Find where the given text appears and provide that cell's center as (X, Y) coordinate. 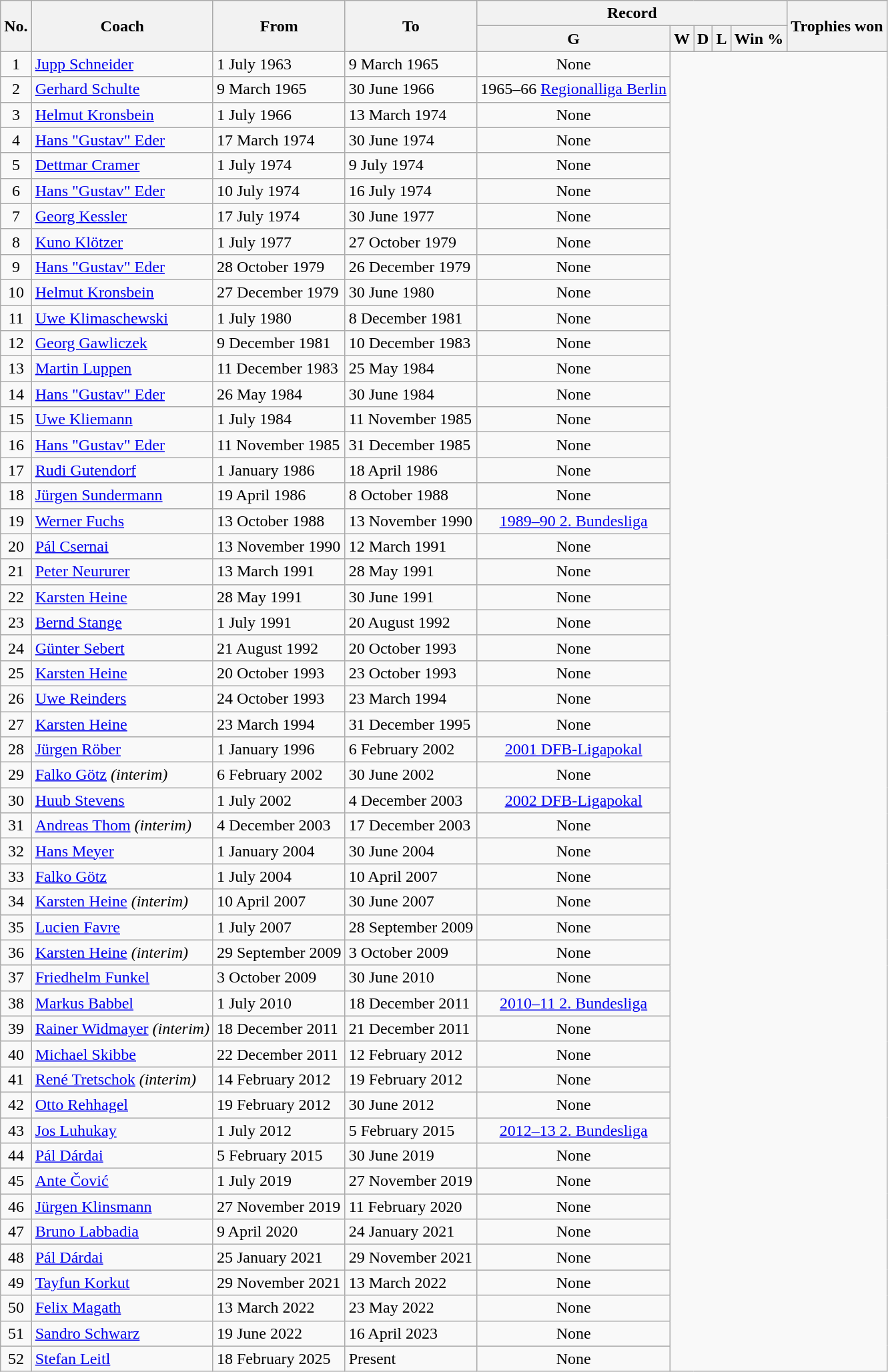
34 (16, 902)
9 April 2020 (279, 1232)
19 (16, 521)
Ante Čović (122, 1181)
2001 DFB-Ligapokal (574, 750)
28 October 1979 (279, 267)
Andreas Thom (interim) (122, 826)
29 September 2009 (279, 952)
Falko Götz (122, 876)
48 (16, 1257)
13 March 1974 (411, 115)
Jürgen Röber (122, 750)
1 July 1966 (279, 115)
Bernd Stange (122, 622)
30 June 2007 (411, 902)
28 September 2009 (411, 927)
Record (632, 13)
30 (16, 800)
2002 DFB-Ligapokal (574, 800)
24 (16, 648)
1 July 1984 (279, 420)
2012–13 2. Bundesliga (574, 1131)
Uwe Reinders (122, 698)
Markus Babbel (122, 1003)
Bruno Labbadia (122, 1232)
3 (16, 115)
36 (16, 952)
19 April 1986 (279, 496)
16 April 2023 (411, 1333)
11 December 1983 (279, 369)
Otto Rehhagel (122, 1105)
37 (16, 978)
18 April 1986 (411, 470)
35 (16, 927)
1 July 2007 (279, 927)
45 (16, 1181)
To (411, 26)
31 (16, 826)
30 June 1974 (411, 140)
1 January 1996 (279, 750)
Hans Meyer (122, 851)
Rudi Gutendorf (122, 470)
30 June 2010 (411, 978)
8 December 1981 (411, 318)
Stefan Leitl (122, 1359)
Present (411, 1359)
Win % (759, 39)
1 July 1974 (279, 165)
1 (16, 64)
Coach (122, 26)
13 March 1991 (279, 572)
25 (16, 673)
1 July 2004 (279, 876)
1 July 1963 (279, 64)
23 May 2022 (411, 1308)
Falko Götz (interim) (122, 775)
27 December 1979 (279, 292)
From (279, 26)
27 October 1979 (411, 241)
21 December 2011 (411, 1028)
Huub Stevens (122, 800)
40 (16, 1054)
Georg Gawliczek (122, 344)
1 July 1977 (279, 241)
12 March 1991 (411, 546)
Georg Kessler (122, 216)
31 December 1995 (411, 724)
1 July 2019 (279, 1181)
Friedhelm Funkel (122, 978)
17 July 1974 (279, 216)
Sandro Schwarz (122, 1333)
30 June 1977 (411, 216)
16 (16, 445)
10 (16, 292)
30 June 2019 (411, 1156)
21 August 1992 (279, 648)
30 June 2012 (411, 1105)
44 (16, 1156)
26 December 1979 (411, 267)
1 January 1986 (279, 470)
8 October 1988 (411, 496)
38 (16, 1003)
1989–90 2. Bundesliga (574, 521)
28 (16, 750)
9 (16, 267)
46 (16, 1207)
52 (16, 1359)
Jürgen Sundermann (122, 496)
5 (16, 165)
11 (16, 318)
39 (16, 1028)
Peter Neururer (122, 572)
Uwe Klimaschewski (122, 318)
D (703, 39)
Tayfun Korkut (122, 1283)
50 (16, 1308)
23 (16, 622)
43 (16, 1131)
26 (16, 698)
1 July 2012 (279, 1131)
Dettmar Cramer (122, 165)
Kuno Klötzer (122, 241)
10 December 1983 (411, 344)
30 June 1991 (411, 597)
No. (16, 26)
1 July 1980 (279, 318)
6 (16, 191)
16 July 1974 (411, 191)
Rainer Widmayer (interim) (122, 1028)
30 June 1966 (411, 89)
27 (16, 724)
51 (16, 1333)
18 February 2025 (279, 1359)
12 February 2012 (411, 1054)
1965–66 Regionalliga Berlin (574, 89)
1 July 1991 (279, 622)
21 (16, 572)
14 (16, 394)
Jupp Schneider (122, 64)
17 March 1974 (279, 140)
31 December 1985 (411, 445)
Michael Skibbe (122, 1054)
1 July 2010 (279, 1003)
30 June 2002 (411, 775)
49 (16, 1283)
Jos Luhukay (122, 1131)
Martin Luppen (122, 369)
Pál Csernai (122, 546)
20 August 1992 (411, 622)
20 (16, 546)
25 May 1984 (411, 369)
18 (16, 496)
7 (16, 216)
Lucien Favre (122, 927)
1 July 2002 (279, 800)
24 January 2021 (411, 1232)
Jürgen Klinsmann (122, 1207)
29 (16, 775)
30 June 1980 (411, 292)
26 May 1984 (279, 394)
11 February 2020 (411, 1207)
22 (16, 597)
W (682, 39)
Werner Fuchs (122, 521)
8 (16, 241)
17 December 2003 (411, 826)
17 (16, 470)
30 June 1984 (411, 394)
Gerhard Schulte (122, 89)
René Tretschok (interim) (122, 1079)
2010–11 2. Bundesliga (574, 1003)
1 January 2004 (279, 851)
G (574, 39)
14 February 2012 (279, 1079)
L (722, 39)
19 June 2022 (279, 1333)
23 October 1993 (411, 673)
33 (16, 876)
41 (16, 1079)
Trophies won (837, 26)
32 (16, 851)
2 (16, 89)
12 (16, 344)
Günter Sebert (122, 648)
25 January 2021 (279, 1257)
10 July 1974 (279, 191)
4 (16, 140)
30 June 2004 (411, 851)
13 (16, 369)
24 October 1993 (279, 698)
13 October 1988 (279, 521)
15 (16, 420)
Uwe Kliemann (122, 420)
Felix Magath (122, 1308)
22 December 2011 (279, 1054)
9 December 1981 (279, 344)
47 (16, 1232)
9 July 1974 (411, 165)
42 (16, 1105)
